For the text-containing cell, return its midpoint in [X, Y] coordinate format. 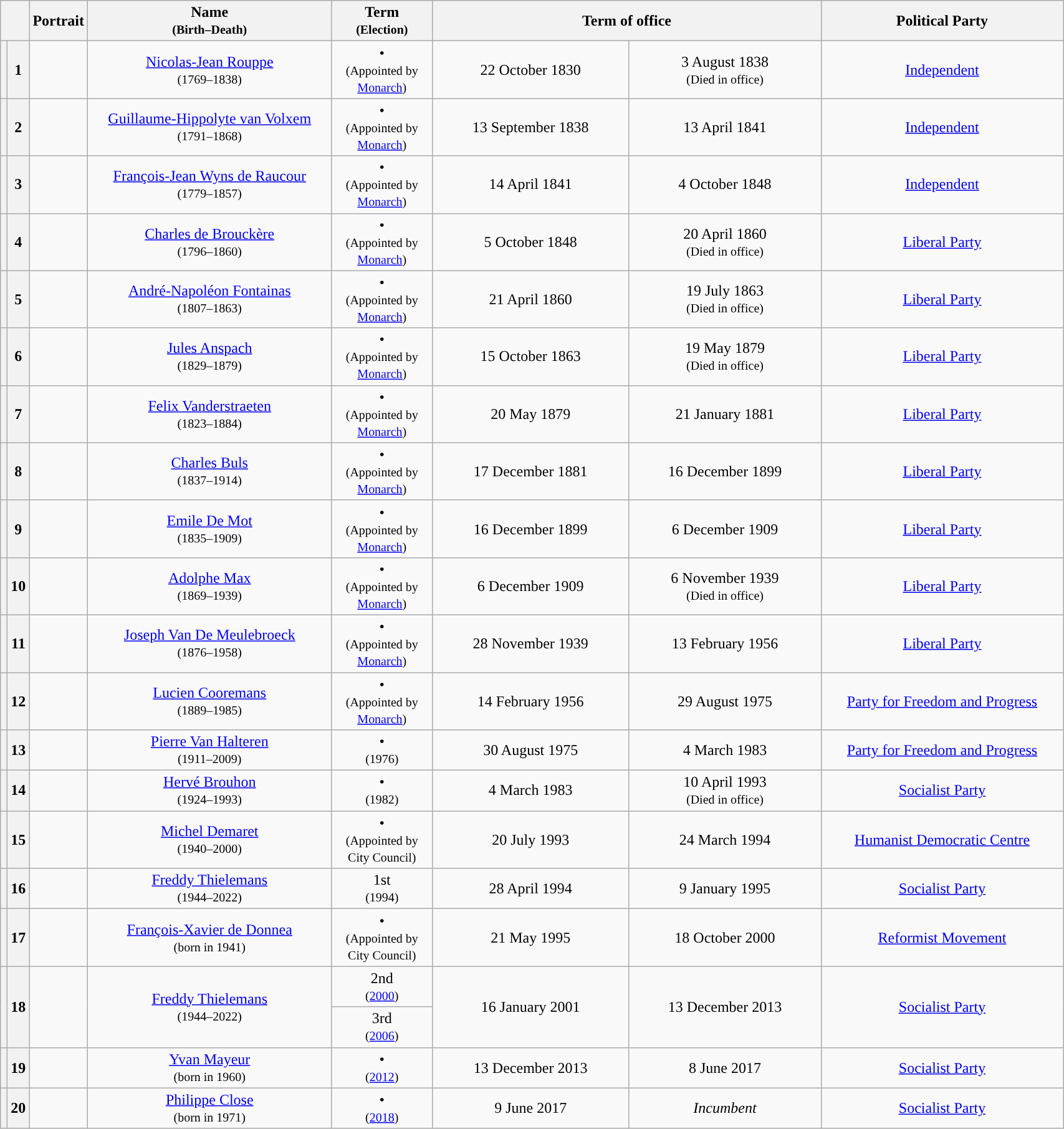
Political Party [942, 21]
Incumbent [726, 1108]
10 [19, 586]
9 January 1995 [726, 889]
15 October 1863 [531, 357]
•(1982) [382, 790]
14 February 1956 [531, 701]
19 May 1879(Died in office) [726, 357]
28 April 1994 [531, 889]
2 [19, 127]
1st(1994) [382, 889]
Pierre Van Halteren(1911–2009) [209, 751]
14 April 1841 [531, 185]
Hervé Brouhon(1924–1993) [209, 790]
22 October 1830 [531, 70]
Portrait [59, 21]
13 February 1956 [726, 643]
9 [19, 529]
Joseph Van De Meulebroeck(1876–1958) [209, 643]
13 April 1841 [726, 127]
•(2012) [382, 1067]
29 August 1975 [726, 701]
Jules Anspach(1829–1879) [209, 357]
Reformist Movement [942, 938]
Term(Election) [382, 21]
1 [19, 70]
5 [19, 299]
6 [19, 357]
•(2018) [382, 1108]
Felix Vanderstraeten(1823–1884) [209, 414]
15 [19, 840]
9 June 2017 [531, 1108]
Lucien Cooremans(1889–1985) [209, 701]
2nd(2000) [382, 986]
3 [19, 185]
Yvan Mayeur(born in 1960) [209, 1067]
3 August 1838(Died in office) [726, 70]
Philippe Close(born in 1971) [209, 1108]
11 [19, 643]
20 May 1879 [531, 414]
21 May 1995 [531, 938]
6 November 1939(Died in office) [726, 586]
Emile De Mot(1835–1909) [209, 529]
16 [19, 889]
28 November 1939 [531, 643]
7 [19, 414]
André-Napoléon Fontainas(1807–1863) [209, 299]
4 [19, 242]
12 [19, 701]
21 April 1860 [531, 299]
30 August 1975 [531, 751]
10 April 1993(Died in office) [726, 790]
Adolphe Max(1869–1939) [209, 586]
Charles de Brouckère(1796–1860) [209, 242]
François-Jean Wyns de Raucour(1779–1857) [209, 185]
19 July 1863(Died in office) [726, 299]
24 March 1994 [726, 840]
21 January 1881 [726, 414]
17 [19, 938]
20 July 1993 [531, 840]
16 January 2001 [531, 1007]
3rd(2006) [382, 1027]
19 [19, 1067]
20 [19, 1108]
4 October 1848 [726, 185]
13 September 1838 [531, 127]
20 April 1860(Died in office) [726, 242]
•(1976) [382, 751]
Michel Demaret(1940–2000) [209, 840]
17 December 1881 [531, 471]
Name(Birth–Death) [209, 21]
Guillaume-Hippolyte van Volxem(1791–1868) [209, 127]
8 June 2017 [726, 1067]
Humanist Democratic Centre [942, 840]
14 [19, 790]
18 [19, 1007]
Nicolas-Jean Rouppe(1769–1838) [209, 70]
13 [19, 751]
18 October 2000 [726, 938]
Term of office [627, 21]
Charles Buls(1837–1914) [209, 471]
5 October 1848 [531, 242]
François-Xavier de Donnea(born in 1941) [209, 938]
8 [19, 471]
